Output the (X, Y) coordinate of the center of the cell containing the given text.  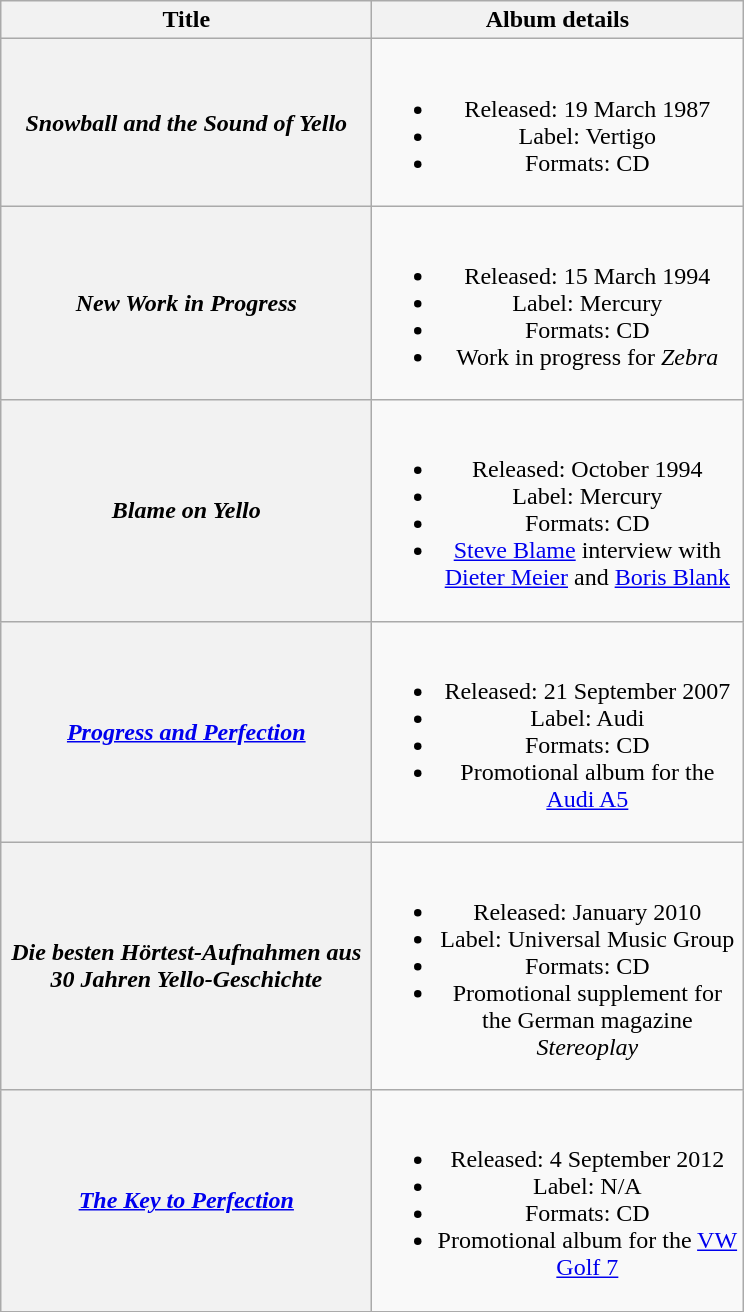
Snowball and the Sound of Yello (186, 122)
Released: January 2010Label: Universal Music GroupFormats: CDPromotional supplement for the German magazine Stereoplay (558, 966)
Released: 15 March 1994Label: MercuryFormats: CDWork in progress for Zebra (558, 303)
Released: 19 March 1987Label: VertigoFormats: CD (558, 122)
Title (186, 20)
New Work in Progress (186, 303)
Album details (558, 20)
Blame on Yello (186, 510)
The Key to Perfection (186, 1200)
Released: October 1994Label: MercuryFormats: CDSteve Blame interview with Dieter Meier and Boris Blank (558, 510)
Released: 4 September 2012Label: N/AFormats: CDPromotional album for the VW Golf 7 (558, 1200)
Die besten Hörtest-Aufnahmen aus 30 Jahren Yello-Geschichte (186, 966)
Progress and Perfection (186, 732)
Released: 21 September 2007Label: AudiFormats: CDPromotional album for the Audi A5 (558, 732)
